Return [x, y] of the center of cell containing provided text 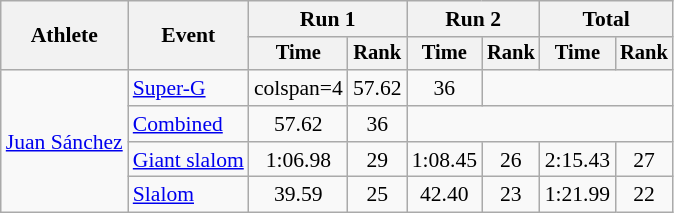
Run 2 [474, 19]
Athlete [64, 36]
29 [378, 160]
Slalom [188, 195]
Event [188, 36]
26 [511, 160]
Combined [188, 124]
22 [644, 195]
Total [606, 19]
23 [511, 195]
1:21.99 [578, 195]
1:08.45 [444, 160]
42.40 [444, 195]
colspan=4 [298, 88]
Giant slalom [188, 160]
27 [644, 160]
25 [378, 195]
1:06.98 [298, 160]
39.59 [298, 195]
Run 1 [328, 19]
2:15.43 [578, 160]
Super-G [188, 88]
Juan Sánchez [64, 141]
